For the text-containing cell, return its midpoint in [X, Y] coordinate format. 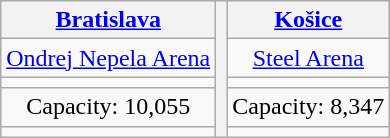
Capacity: 8,347 [308, 107]
Košice [308, 20]
Ondrej Nepela Arena [108, 58]
Capacity: 10,055 [108, 107]
Bratislava [108, 20]
Steel Arena [308, 58]
